Return the (X, Y) coordinate for the center point of the cell that contains the specified text.  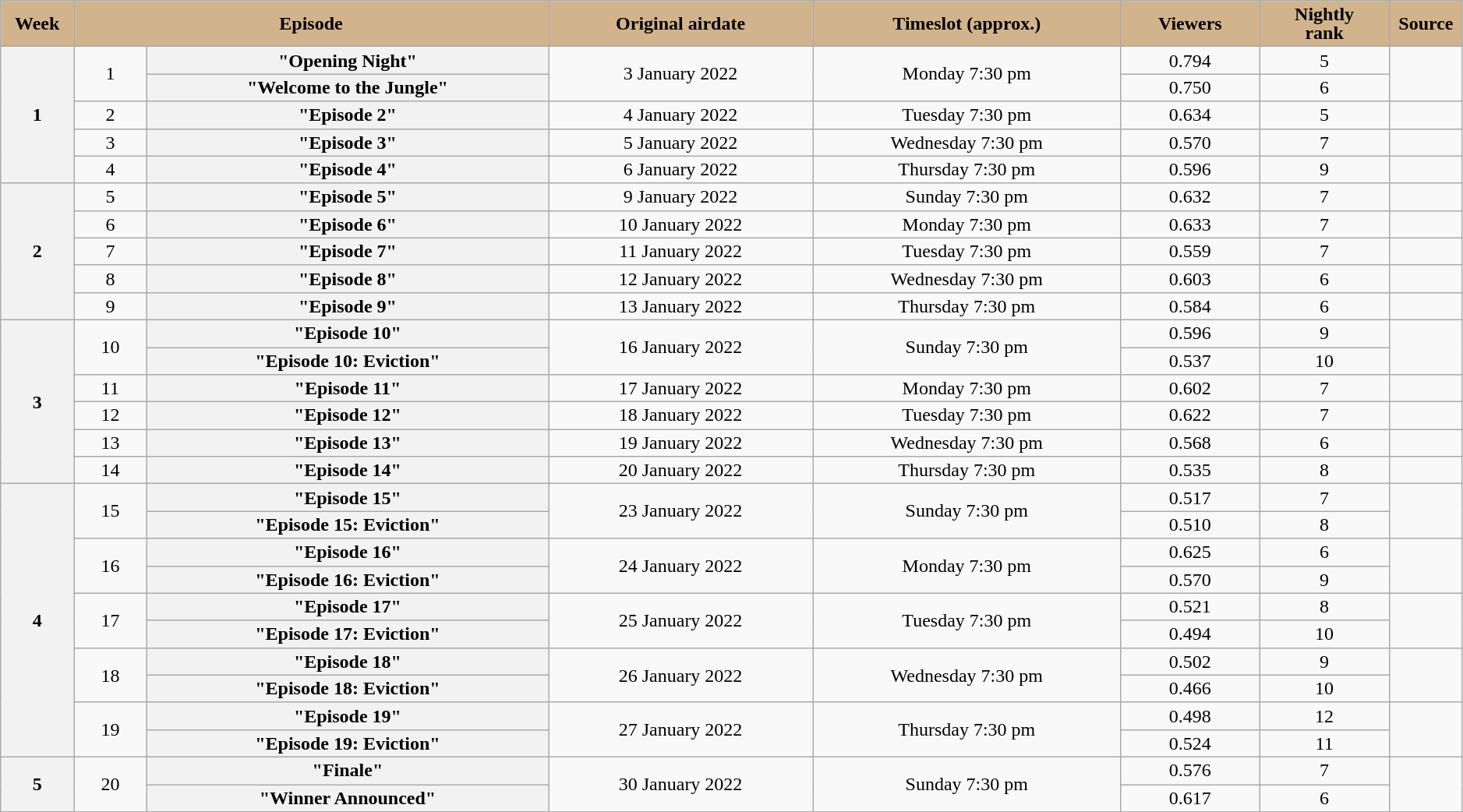
10 January 2022 (681, 224)
26 January 2022 (681, 675)
0.632 (1190, 196)
"Episode 10" (348, 334)
Timeslot (approx.) (966, 23)
16 January 2022 (681, 347)
19 (111, 729)
18 (111, 675)
0.521 (1190, 606)
"Episode 15" (348, 497)
0.602 (1190, 388)
19 January 2022 (681, 443)
"Opening Night" (348, 61)
Original airdate (681, 23)
"Episode 18: Eviction" (348, 689)
9 January 2022 (681, 196)
20 (111, 784)
27 January 2022 (681, 729)
0.576 (1190, 770)
0.498 (1190, 715)
"Episode 19" (348, 715)
"Episode 8" (348, 279)
0.633 (1190, 224)
0.537 (1190, 362)
"Episode 15: Eviction" (348, 525)
18 January 2022 (681, 416)
12 January 2022 (681, 279)
"Welcome to the Jungle" (348, 87)
0.568 (1190, 443)
Viewers (1190, 23)
30 January 2022 (681, 784)
"Episode 19: Eviction" (348, 743)
0.603 (1190, 279)
"Episode 13" (348, 443)
"Episode 4" (348, 170)
6 January 2022 (681, 170)
"Episode 17: Eviction" (348, 634)
"Episode 9" (348, 305)
15 (111, 511)
0.535 (1190, 471)
"Episode 7" (348, 251)
4 January 2022 (681, 115)
11 January 2022 (681, 251)
13 January 2022 (681, 305)
0.622 (1190, 416)
"Episode 14" (348, 471)
"Episode 6" (348, 224)
5 January 2022 (681, 142)
0.524 (1190, 743)
"Episode 11" (348, 388)
"Episode 18" (348, 661)
0.517 (1190, 497)
13 (111, 443)
0.559 (1190, 251)
0.466 (1190, 689)
0.502 (1190, 661)
"Winner Announced" (348, 798)
0.510 (1190, 525)
0.494 (1190, 634)
"Episode 5" (348, 196)
"Finale" (348, 770)
Week (37, 23)
14 (111, 471)
17 January 2022 (681, 388)
16 (111, 566)
0.634 (1190, 115)
Source (1426, 23)
0.584 (1190, 305)
"Episode 10: Eviction" (348, 362)
Episode (312, 23)
3 January 2022 (681, 74)
23 January 2022 (681, 511)
"Episode 16" (348, 552)
"Episode 16: Eviction" (348, 580)
20 January 2022 (681, 471)
0.617 (1190, 798)
25 January 2022 (681, 620)
17 (111, 620)
Nightlyrank (1325, 23)
"Episode 3" (348, 142)
"Episode 17" (348, 606)
0.625 (1190, 552)
24 January 2022 (681, 566)
0.794 (1190, 61)
"Episode 12" (348, 416)
0.750 (1190, 87)
"Episode 2" (348, 115)
